Provide the (x, y) coordinate of the cell's center where the given text is located.  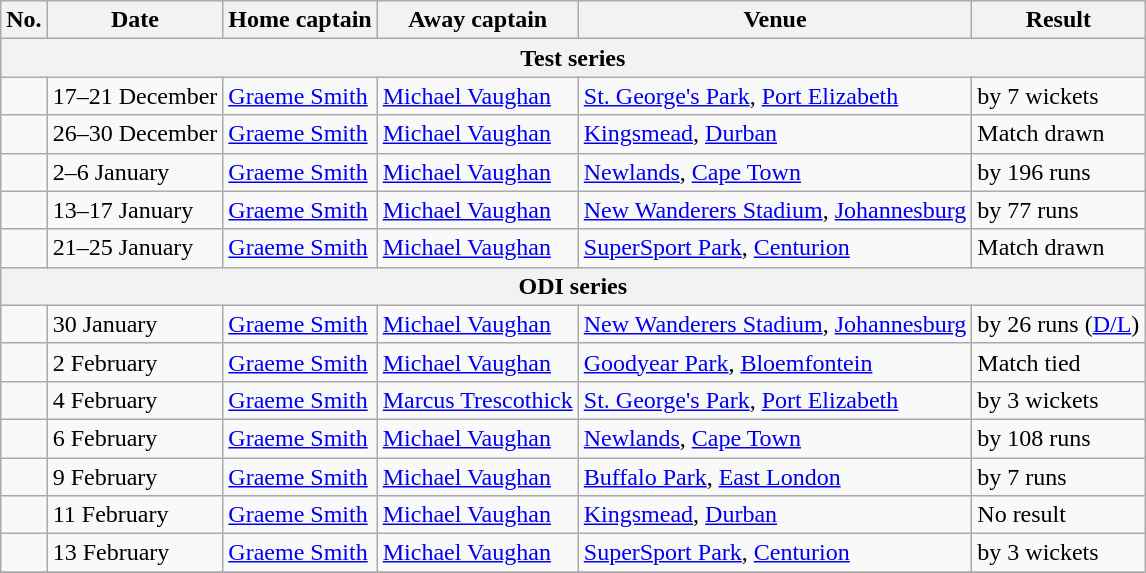
by 108 runs (1058, 438)
6 February (135, 438)
4 February (135, 400)
2–6 January (135, 172)
Result (1058, 20)
Marcus Trescothick (478, 400)
Buffalo Park, East London (775, 477)
17–21 December (135, 96)
21–25 January (135, 248)
Goodyear Park, Bloemfontein (775, 362)
by 77 runs (1058, 210)
No. (24, 20)
Venue (775, 20)
26–30 December (135, 134)
13–17 January (135, 210)
11 February (135, 515)
ODI series (573, 286)
by 7 runs (1058, 477)
by 7 wickets (1058, 96)
No result (1058, 515)
Test series (573, 58)
9 February (135, 477)
Date (135, 20)
Match tied (1058, 362)
Away captain (478, 20)
Home captain (300, 20)
13 February (135, 553)
by 196 runs (1058, 172)
2 February (135, 362)
by 26 runs (D/L) (1058, 324)
30 January (135, 324)
